Return [X, Y] of the center of cell containing provided text 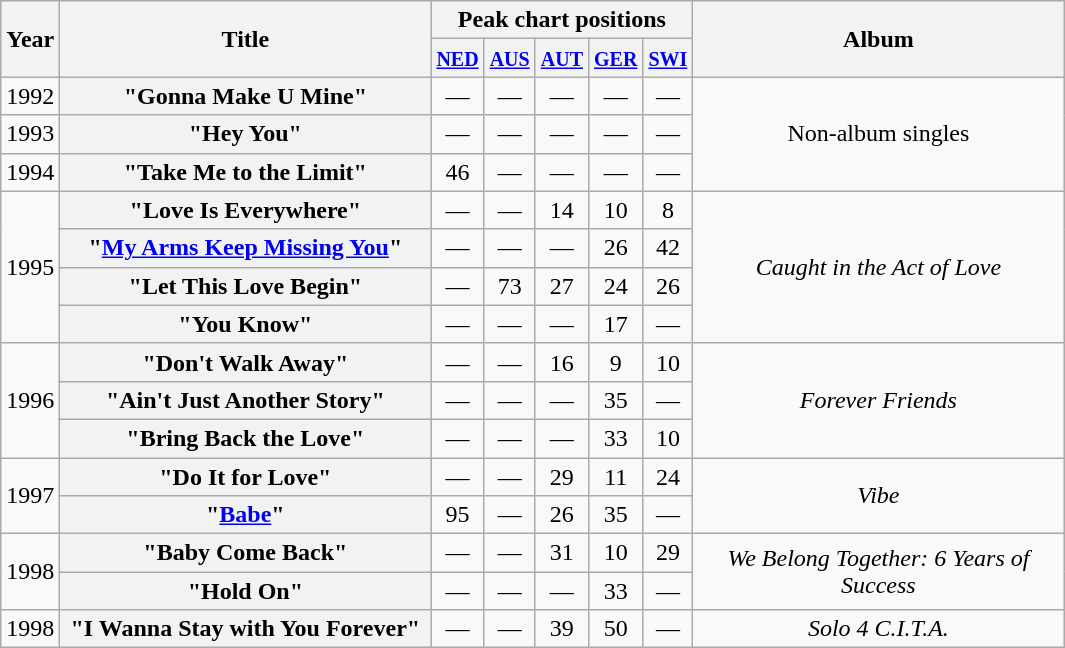
SWI [668, 58]
42 [668, 248]
50 [615, 629]
GER [615, 58]
"Bring Back the Love" [246, 438]
46 [458, 172]
17 [615, 324]
Peak chart positions [562, 20]
9 [615, 362]
Album [878, 39]
"Do It for Love" [246, 477]
1997 [30, 496]
"Hey You" [246, 134]
16 [562, 362]
NED [458, 58]
"You Know" [246, 324]
31 [562, 553]
1992 [30, 96]
"My Arms Keep Missing You" [246, 248]
8 [668, 210]
1996 [30, 400]
Solo 4 C.I.T.A. [878, 629]
Title [246, 39]
"Love Is Everywhere" [246, 210]
"Don't Walk Away" [246, 362]
AUT [562, 58]
1994 [30, 172]
"Baby Come Back" [246, 553]
Vibe [878, 496]
73 [510, 286]
95 [458, 515]
39 [562, 629]
Caught in the Act of Love [878, 267]
1995 [30, 267]
Year [30, 39]
14 [562, 210]
1993 [30, 134]
Forever Friends [878, 400]
"Hold On" [246, 591]
27 [562, 286]
Non-album singles [878, 134]
"Let This Love Begin" [246, 286]
AUS [510, 58]
"Ain't Just Another Story" [246, 400]
11 [615, 477]
"Gonna Make U Mine" [246, 96]
"Babe" [246, 515]
We Belong Together: 6 Years of Success [878, 572]
"Take Me to the Limit" [246, 172]
"I Wanna Stay with You Forever" [246, 629]
